Return the [X, Y] coordinate for the center point of the cell that contains the specified text.  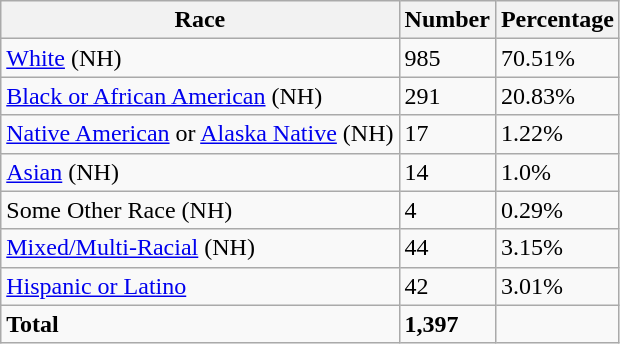
985 [447, 58]
4 [447, 210]
3.01% [557, 286]
Number [447, 20]
14 [447, 172]
Percentage [557, 20]
Black or African American (NH) [200, 96]
Total [200, 324]
Some Other Race (NH) [200, 210]
1.22% [557, 134]
1.0% [557, 172]
Asian (NH) [200, 172]
Mixed/Multi-Racial (NH) [200, 248]
291 [447, 96]
70.51% [557, 58]
3.15% [557, 248]
Hispanic or Latino [200, 286]
White (NH) [200, 58]
Race [200, 20]
20.83% [557, 96]
44 [447, 248]
17 [447, 134]
1,397 [447, 324]
42 [447, 286]
Native American or Alaska Native (NH) [200, 134]
0.29% [557, 210]
